Provide the [X, Y] coordinate of the cell's center where the given text is located.  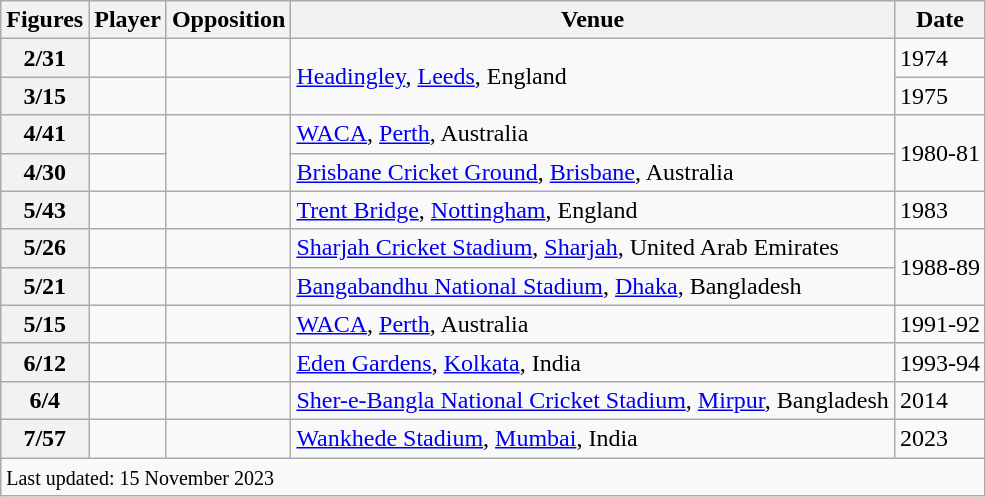
Brisbane Cricket Ground, Brisbane, Australia [592, 172]
2014 [940, 400]
1988-89 [940, 267]
6/4 [45, 400]
2023 [940, 438]
4/30 [45, 172]
Eden Gardens, Kolkata, India [592, 362]
3/15 [45, 96]
Player [128, 20]
1983 [940, 210]
Wankhede Stadium, Mumbai, India [592, 438]
Headingley, Leeds, England [592, 77]
Sharjah Cricket Stadium, Sharjah, United Arab Emirates [592, 248]
1991-92 [940, 324]
2/31 [45, 58]
5/26 [45, 248]
Date [940, 20]
4/41 [45, 134]
Figures [45, 20]
1974 [940, 58]
1980-81 [940, 153]
Bangabandhu National Stadium, Dhaka, Bangladesh [592, 286]
6/12 [45, 362]
1975 [940, 96]
Sher-e-Bangla National Cricket Stadium, Mirpur, Bangladesh [592, 400]
1993-94 [940, 362]
Venue [592, 20]
5/21 [45, 286]
5/15 [45, 324]
Last updated: 15 November 2023 [494, 477]
Trent Bridge, Nottingham, England [592, 210]
7/57 [45, 438]
5/43 [45, 210]
Opposition [228, 20]
